Pinpoint the cell where the given text exists, returning its [x, y] midpoint coordinate. 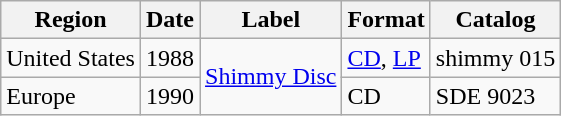
Label [271, 20]
Catalog [495, 20]
Date [170, 20]
Format [386, 20]
Shimmy Disc [271, 77]
Europe [71, 96]
shimmy 015 [495, 58]
CD, LP [386, 58]
1988 [170, 58]
Region [71, 20]
CD [386, 96]
United States [71, 58]
SDE 9023 [495, 96]
1990 [170, 96]
